Pinpoint the cell where the given text exists, returning its [X, Y] midpoint coordinate. 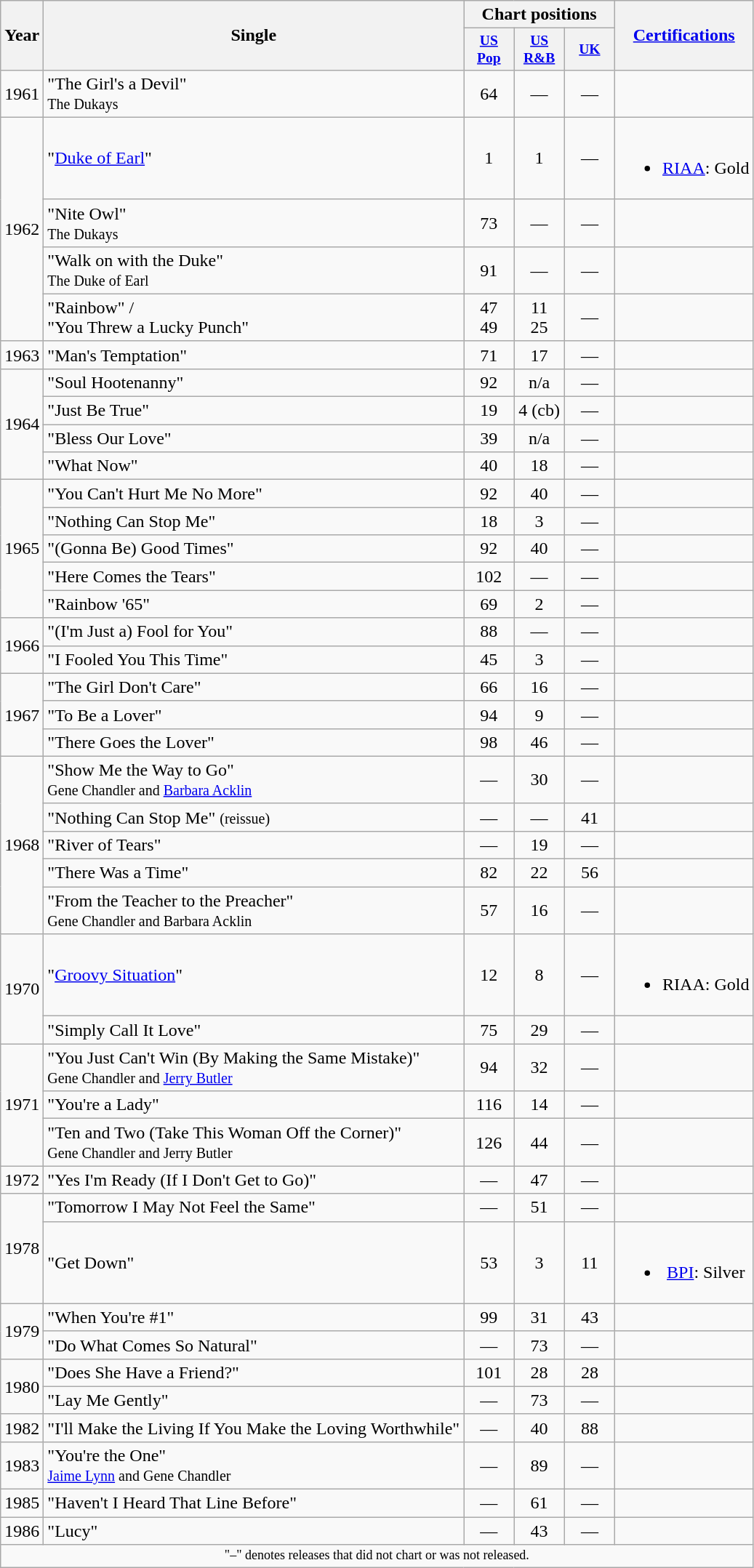
1968 [22, 845]
"You're the One"Jaime Lynn and Gene Chandler [254, 1466]
1972 [22, 1180]
1983 [22, 1466]
"Rainbow" /"You Threw a Lucky Punch" [254, 317]
"Ten and Two (Take This Woman Off the Corner)"Gene Chandler and Jerry Butler [254, 1143]
1980 [22, 1386]
"Walk on with the Duke"The Duke of Earl [254, 270]
"Haven't I Heard That Line Before" [254, 1503]
"I Fooled You This Time" [254, 659]
"Do What Comes So Natural" [254, 1345]
"There Goes the Lover" [254, 742]
"(I'm Just a) Fool for You" [254, 632]
99 [489, 1317]
17 [540, 355]
1961 [22, 93]
"Groovy Situation" [254, 976]
"Bless Our Love" [254, 438]
1965 [22, 549]
101 [489, 1372]
39 [489, 438]
4 (cb) [540, 411]
1978 [22, 1249]
Chart positions [540, 15]
116 [489, 1105]
69 [489, 604]
91 [489, 270]
1125 [540, 317]
"Rainbow '65" [254, 604]
"The Girl's a Devil"The Dukays [254, 93]
"Simply Call It Love" [254, 1030]
"Just Be True" [254, 411]
57 [489, 910]
82 [489, 873]
31 [540, 1317]
9 [540, 715]
Certifications [684, 35]
"Nite Owl"The Dukays [254, 222]
"Soul Hootenanny" [254, 382]
"Lay Me Gently" [254, 1400]
29 [540, 1030]
"Show Me the Way to Go"Gene Chandler and Barbara Acklin [254, 779]
"Yes I'm Ready (If I Don't Get to Go)" [254, 1180]
"There Was a Time" [254, 873]
45 [489, 659]
98 [489, 742]
1979 [22, 1331]
1964 [22, 424]
11 [589, 1262]
"What Now" [254, 466]
2 [540, 604]
51 [540, 1207]
61 [540, 1503]
1970 [22, 989]
12 [489, 976]
UK [589, 49]
56 [589, 873]
75 [489, 1030]
1967 [22, 715]
"I'll Make the Living If You Make the Loving Worthwhile" [254, 1428]
1966 [22, 646]
"From the Teacher to the Preacher"Gene Chandler and Barbara Acklin [254, 910]
"–" denotes releases that did not chart or was not released. [377, 1556]
126 [489, 1143]
4749 [489, 317]
"You Just Can't Win (By Making the Same Mistake)"Gene Chandler and Jerry Butler [254, 1067]
44 [540, 1143]
"To Be a Lover" [254, 715]
"You Can't Hurt Me No More" [254, 494]
"Does She Have a Friend?" [254, 1372]
47 [540, 1180]
1985 [22, 1503]
71 [489, 355]
"The Girl Don't Care" [254, 687]
"(Gonna Be) Good Times" [254, 549]
14 [540, 1105]
US R&B [540, 49]
"When You're #1" [254, 1317]
"Man's Temptation" [254, 355]
41 [589, 817]
"Here Comes the Tears" [254, 576]
46 [540, 742]
BPI: Silver [684, 1262]
1986 [22, 1531]
Single [254, 35]
"You're a Lady" [254, 1105]
US Pop [489, 49]
1982 [22, 1428]
8 [540, 976]
64 [489, 93]
102 [489, 576]
89 [540, 1466]
30 [540, 779]
1962 [22, 229]
"Tomorrow I May Not Feel the Same" [254, 1207]
"River of Tears" [254, 845]
"Nothing Can Stop Me" [254, 521]
"Get Down" [254, 1262]
"Lucy" [254, 1531]
66 [489, 687]
"Nothing Can Stop Me" (reissue) [254, 817]
32 [540, 1067]
22 [540, 873]
1971 [22, 1105]
1963 [22, 355]
53 [489, 1262]
"Duke of Earl" [254, 158]
Year [22, 35]
